Return [X, Y] of the center of cell containing provided text 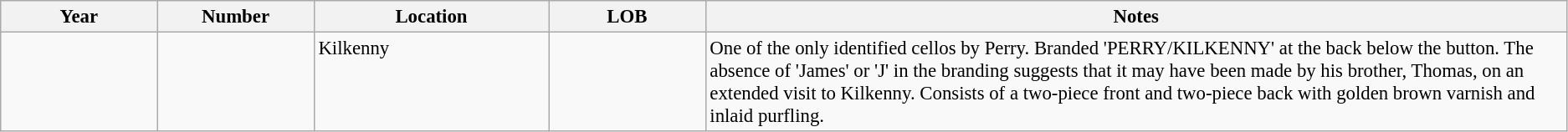
Number [236, 17]
Kilkenny [432, 82]
LOB [628, 17]
Location [432, 17]
Notes [1136, 17]
Year [79, 17]
